For the text-containing cell, return its midpoint in (x, y) coordinate format. 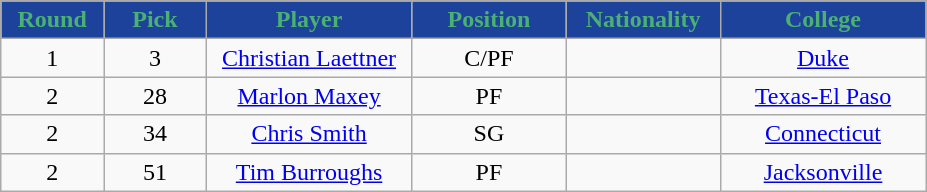
Marlon Maxey (309, 96)
Round (52, 20)
Player (309, 20)
Nationality (643, 20)
51 (156, 172)
Tim Burroughs (309, 172)
College (823, 20)
Connecticut (823, 134)
C/PF (489, 58)
Christian Laettner (309, 58)
SG (489, 134)
28 (156, 96)
Duke (823, 58)
Jacksonville (823, 172)
Position (489, 20)
3 (156, 58)
34 (156, 134)
Pick (156, 20)
Texas-El Paso (823, 96)
1 (52, 58)
Chris Smith (309, 134)
